Output the [x, y] coordinate of the center of the cell containing the given text.  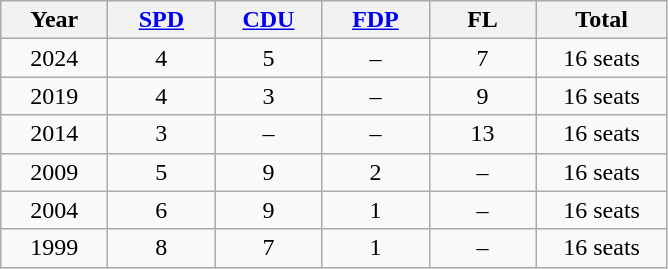
FDP [376, 20]
Year [54, 20]
13 [482, 134]
2004 [54, 210]
6 [162, 210]
2 [376, 172]
2009 [54, 172]
1999 [54, 248]
2014 [54, 134]
2024 [54, 58]
FL [482, 20]
8 [162, 248]
Total [602, 20]
2019 [54, 96]
SPD [162, 20]
CDU [268, 20]
